Output the [X, Y] coordinate of the center of the cell containing the given text.  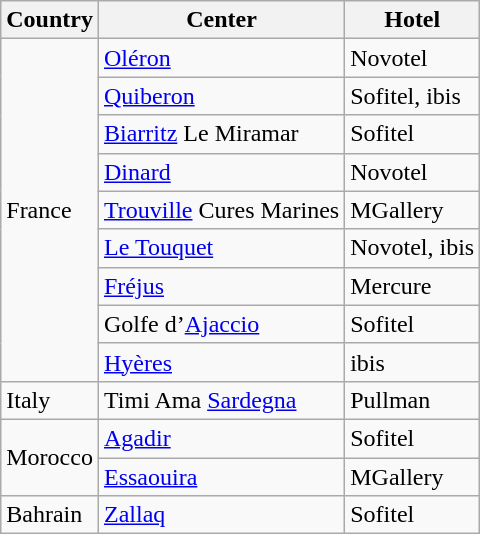
Trouville Cures Marines [221, 210]
Country [50, 20]
Italy [50, 400]
Novotel, ibis [412, 248]
Golfe d’Ajaccio [221, 324]
Quiberon [221, 96]
Fréjus [221, 286]
Essaouira [221, 477]
ibis [412, 362]
Hyères [221, 362]
Zallaq [221, 515]
Hotel [412, 20]
Biarritz Le Miramar [221, 134]
France [50, 210]
Le Touquet [221, 248]
Timi Ama Sardegna [221, 400]
Sofitel, ibis [412, 96]
Dinard [221, 172]
Agadir [221, 438]
Pullman [412, 400]
Center [221, 20]
Mercure [412, 286]
Oléron [221, 58]
Bahrain [50, 515]
Morocco [50, 457]
